Detect which cell encompasses the target text, then output its (X, Y) center coordinate. 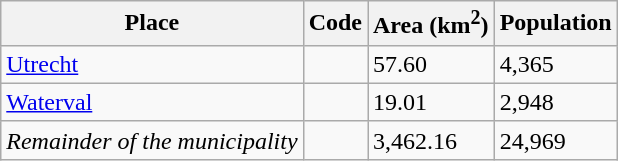
Utrecht (152, 64)
3,462.16 (432, 140)
Area (km2) (432, 24)
Waterval (152, 102)
19.01 (432, 102)
Remainder of the municipality (152, 140)
2,948 (556, 102)
Population (556, 24)
4,365 (556, 64)
Code (335, 24)
57.60 (432, 64)
24,969 (556, 140)
Place (152, 24)
